Output the (X, Y) coordinate of the center of the cell containing the given text.  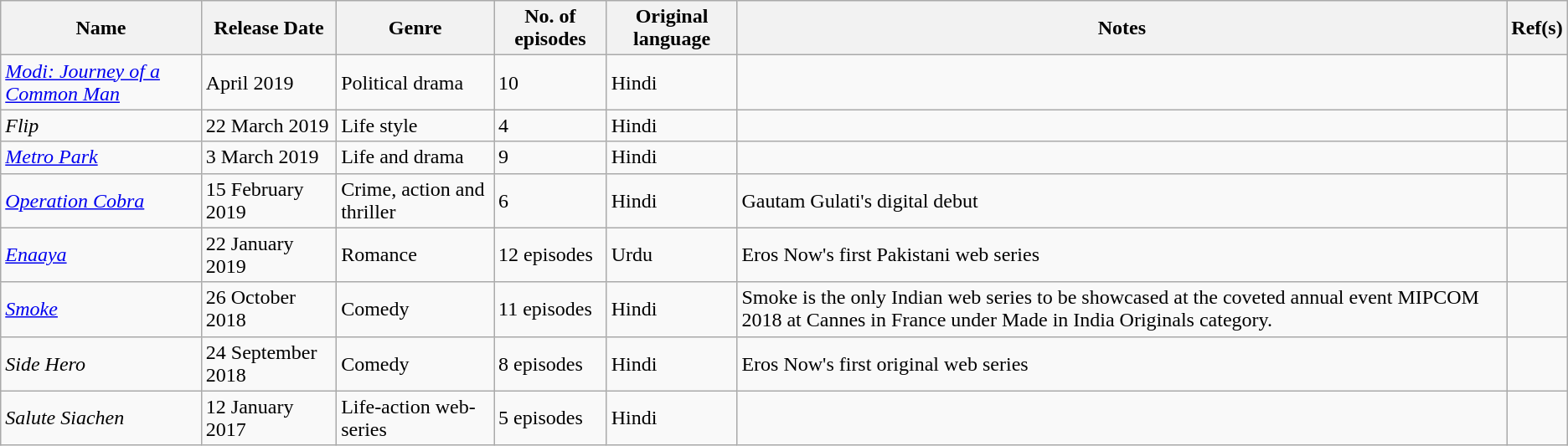
6 (551, 201)
No. of episodes (551, 28)
Genre (415, 28)
11 episodes (551, 310)
Romance (415, 254)
22 March 2019 (268, 126)
9 (551, 157)
Political drama (415, 82)
22 January 2019 (268, 254)
12 January 2017 (268, 418)
Enaaya (101, 254)
Crime, action and thriller (415, 201)
Metro Park (101, 157)
Eros Now's first Pakistani web series (1122, 254)
Side Hero (101, 363)
Life-action web-series (415, 418)
Operation Cobra (101, 201)
15 February 2019 (268, 201)
Eros Now's first original web series (1122, 363)
3 March 2019 (268, 157)
Notes (1122, 28)
Name (101, 28)
26 October 2018 (268, 310)
8 episodes (551, 363)
Release Date (268, 28)
Modi: Journey of a Common Man (101, 82)
Life and drama (415, 157)
5 episodes (551, 418)
10 (551, 82)
Gautam Gulati's digital debut (1122, 201)
24 September 2018 (268, 363)
April 2019 (268, 82)
Smoke (101, 310)
Original language (672, 28)
Ref(s) (1537, 28)
Flip (101, 126)
4 (551, 126)
12 episodes (551, 254)
Urdu (672, 254)
Life style (415, 126)
Salute Siachen (101, 418)
